Locate the cell with the specified text and output its [x, y] center coordinate. 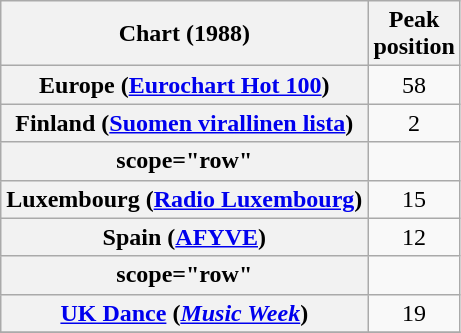
Chart (1988) [184, 34]
Europe (Eurochart Hot 100) [184, 85]
Finland (Suomen virallinen lista) [184, 123]
UK Dance (Music Week) [184, 313]
15 [414, 199]
Luxembourg (Radio Luxembourg) [184, 199]
2 [414, 123]
Spain (AFYVE) [184, 237]
58 [414, 85]
Peakposition [414, 34]
12 [414, 237]
19 [414, 313]
